Capture the cell that displays the provided text and extract its [X, Y] central coordinate. 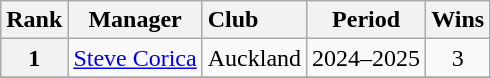
2024–2025 [366, 58]
Steve Corica [135, 58]
Auckland [254, 58]
Club [254, 20]
3 [458, 58]
Rank [34, 20]
Wins [458, 20]
Period [366, 20]
1 [34, 58]
Manager [135, 20]
